Identify which cell holds the provided text, then report its [x, y] central coordinate. 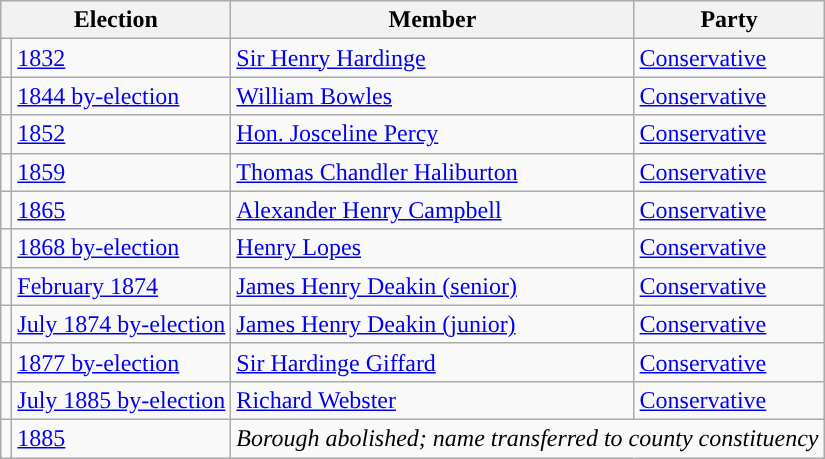
1859 [122, 172]
Member [432, 20]
Thomas Chandler Haliburton [432, 172]
Henry Lopes [432, 248]
William Bowles [432, 96]
Party [729, 20]
James Henry Deakin (senior) [432, 286]
1877 by-election [122, 362]
1885 [122, 438]
1832 [122, 58]
Sir Henry Hardinge [432, 58]
Borough abolished; name transferred to county constituency [528, 438]
Alexander Henry Campbell [432, 210]
1868 by-election [122, 248]
July 1874 by-election [122, 324]
July 1885 by-election [122, 400]
Richard Webster [432, 400]
Election [116, 20]
1865 [122, 210]
February 1874 [122, 286]
James Henry Deakin (junior) [432, 324]
Sir Hardinge Giffard [432, 362]
1852 [122, 134]
1844 by-election [122, 96]
Hon. Josceline Percy [432, 134]
